Search for the cell housing the specified text and yield its [X, Y] center coordinate. 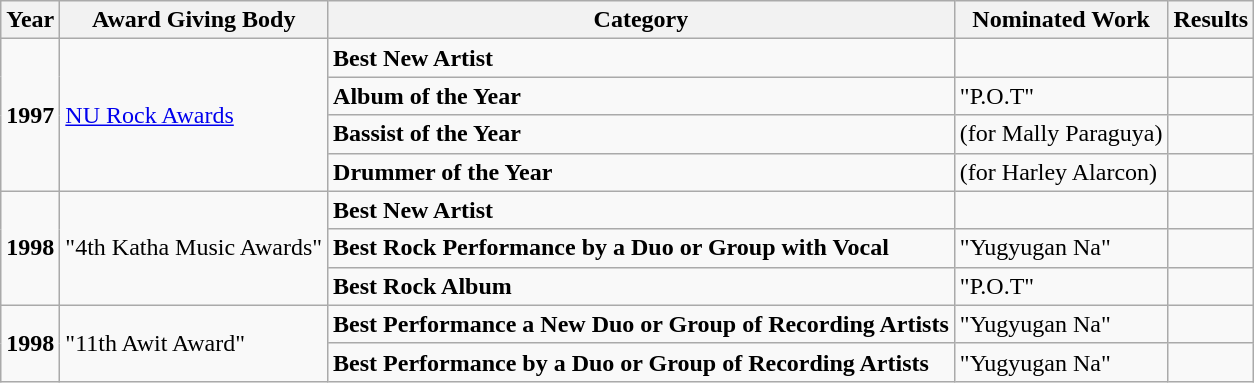
"4th Katha Music Awards" [194, 248]
Category [642, 20]
Nominated Work [1061, 20]
1997 [30, 115]
Album of the Year [642, 96]
(for Mally Paraguya) [1061, 134]
Best Rock Album [642, 286]
Award Giving Body [194, 20]
Best Performance a New Duo or Group of Recording Artists [642, 324]
Bassist of the Year [642, 134]
(for Harley Alarcon) [1061, 172]
"11th Awit Award" [194, 343]
Drummer of the Year [642, 172]
Best Performance by a Duo or Group of Recording Artists [642, 362]
Year [30, 20]
NU Rock Awards [194, 115]
Best Rock Performance by a Duo or Group with Vocal [642, 248]
Results [1211, 20]
